Provide the [x, y] coordinate of the cell's center where the given text is located.  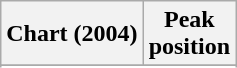
Peak position [189, 34]
Chart (2004) [72, 34]
